Scan for the cell matching the given text and deliver its (X, Y) coordinate at center. 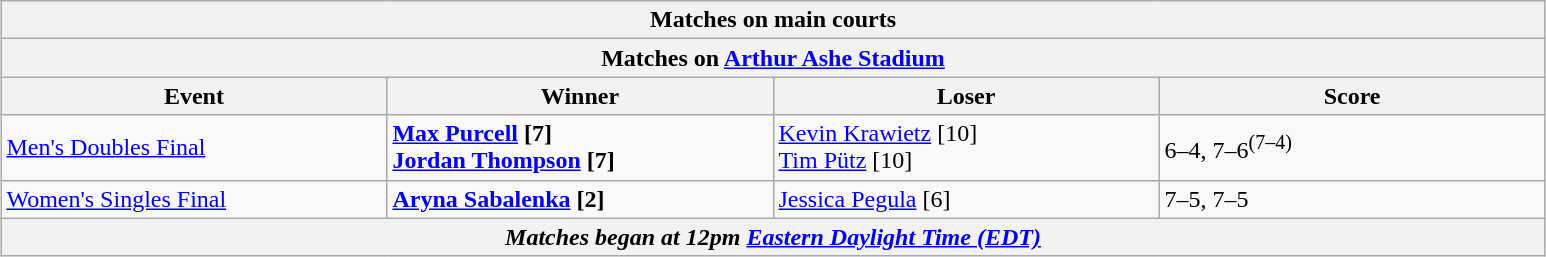
Jessica Pegula [6] (966, 199)
Aryna Sabalenka [2] (580, 199)
Loser (966, 96)
Men's Doubles Final (194, 148)
Max Purcell [7] Jordan Thompson [7] (580, 148)
Event (194, 96)
Matches on Arthur Ashe Stadium (773, 58)
Matches on main courts (773, 20)
Women's Singles Final (194, 199)
Winner (580, 96)
7–5, 7–5 (1352, 199)
Kevin Krawietz [10] Tim Pütz [10] (966, 148)
Score (1352, 96)
6–4, 7–6(7–4) (1352, 148)
Matches began at 12pm Eastern Daylight Time (EDT) (773, 237)
